Return [x, y] of the center of cell containing provided text 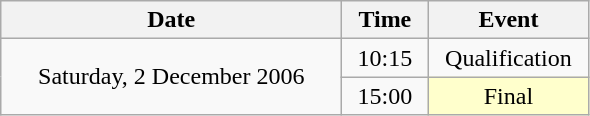
Qualification [508, 58]
Time [385, 20]
10:15 [385, 58]
Final [508, 96]
15:00 [385, 96]
Event [508, 20]
Date [172, 20]
Saturday, 2 December 2006 [172, 77]
